Pinpoint the cell where the given text exists, returning its [x, y] midpoint coordinate. 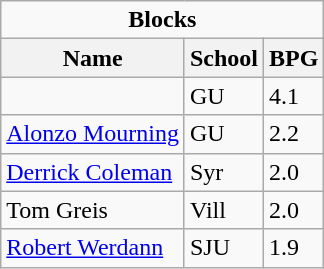
1.9 [294, 248]
BPG [294, 58]
SJU [224, 248]
Derrick Coleman [93, 172]
Tom Greis [93, 210]
4.1 [294, 96]
Blocks [162, 20]
Vill [224, 210]
Alonzo Mourning [93, 134]
School [224, 58]
Robert Werdann [93, 248]
Syr [224, 172]
Name [93, 58]
2.2 [294, 134]
